Search for the cell housing the specified text and yield its (X, Y) center coordinate. 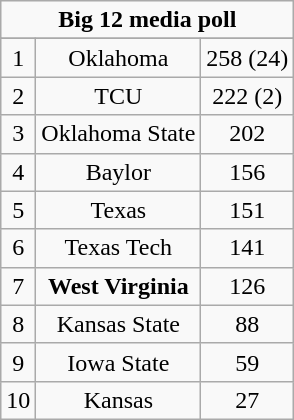
156 (248, 172)
202 (248, 134)
151 (248, 210)
West Virginia (118, 286)
10 (18, 400)
59 (248, 362)
7 (18, 286)
3 (18, 134)
126 (248, 286)
Oklahoma State (118, 134)
5 (18, 210)
258 (24) (248, 58)
9 (18, 362)
4 (18, 172)
88 (248, 324)
2 (18, 96)
8 (18, 324)
Texas (118, 210)
Baylor (118, 172)
27 (248, 400)
6 (18, 248)
Kansas State (118, 324)
TCU (118, 96)
Texas Tech (118, 248)
1 (18, 58)
222 (2) (248, 96)
141 (248, 248)
Iowa State (118, 362)
Big 12 media poll (148, 20)
Oklahoma (118, 58)
Kansas (118, 400)
